From the cell containing the given text, extract its center point as [x, y] coordinate. 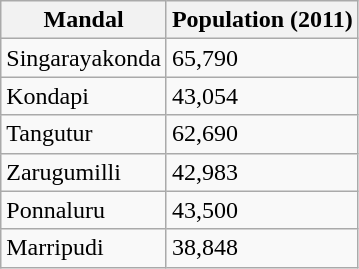
62,690 [262, 134]
Marripudi [84, 248]
Ponnaluru [84, 210]
Kondapi [84, 96]
Population (2011) [262, 20]
38,848 [262, 248]
Zarugumilli [84, 172]
65,790 [262, 58]
42,983 [262, 172]
Mandal [84, 20]
Tangutur [84, 134]
Singarayakonda [84, 58]
43,054 [262, 96]
43,500 [262, 210]
